Find where the given text appears and provide that cell's center as (x, y) coordinate. 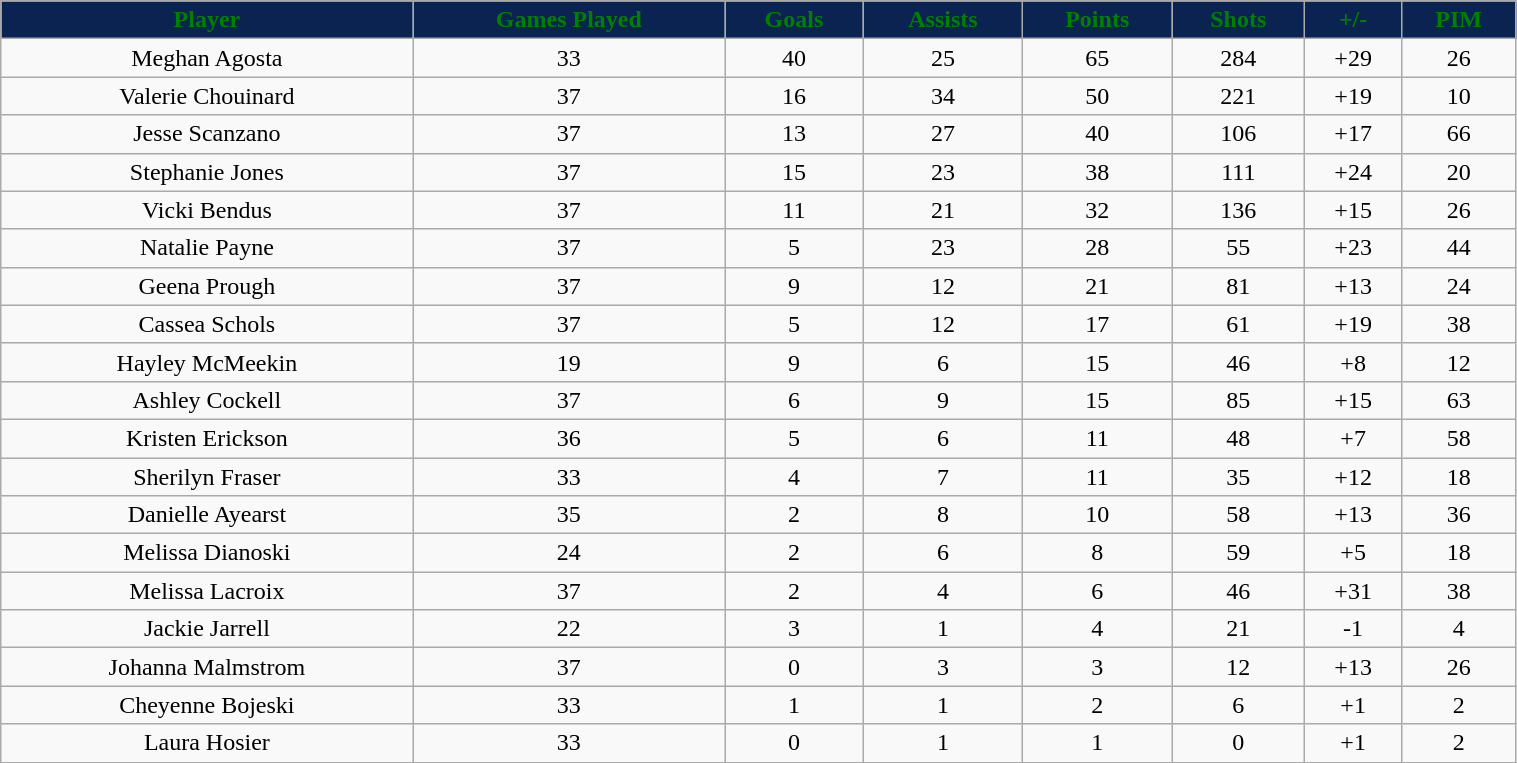
+23 (1353, 248)
+29 (1353, 58)
Valerie Chouinard (207, 96)
Kristen Erickson (207, 438)
284 (1238, 58)
Sherilyn Fraser (207, 477)
Vicki Bendus (207, 210)
+24 (1353, 172)
Jackie Jarrell (207, 629)
65 (1098, 58)
Natalie Payne (207, 248)
+5 (1353, 553)
+7 (1353, 438)
Melissa Dianoski (207, 553)
59 (1238, 553)
+8 (1353, 362)
111 (1238, 172)
Cheyenne Bojeski (207, 705)
Cassea Schols (207, 324)
19 (569, 362)
136 (1238, 210)
Games Played (569, 20)
85 (1238, 400)
48 (1238, 438)
+17 (1353, 134)
221 (1238, 96)
Johanna Malmstrom (207, 667)
PIM (1458, 20)
+/- (1353, 20)
63 (1458, 400)
Danielle Ayearst (207, 515)
27 (943, 134)
Stephanie Jones (207, 172)
Goals (794, 20)
55 (1238, 248)
Player (207, 20)
61 (1238, 324)
Ashley Cockell (207, 400)
13 (794, 134)
28 (1098, 248)
20 (1458, 172)
Meghan Agosta (207, 58)
7 (943, 477)
Melissa Lacroix (207, 591)
Shots (1238, 20)
106 (1238, 134)
+12 (1353, 477)
17 (1098, 324)
44 (1458, 248)
34 (943, 96)
81 (1238, 286)
Hayley McMeekin (207, 362)
Jesse Scanzano (207, 134)
Geena Prough (207, 286)
22 (569, 629)
66 (1458, 134)
Points (1098, 20)
-1 (1353, 629)
+31 (1353, 591)
32 (1098, 210)
16 (794, 96)
Laura Hosier (207, 743)
50 (1098, 96)
Assists (943, 20)
25 (943, 58)
